Extract the (X, Y) coordinate from the center of the cell holding the provided text.  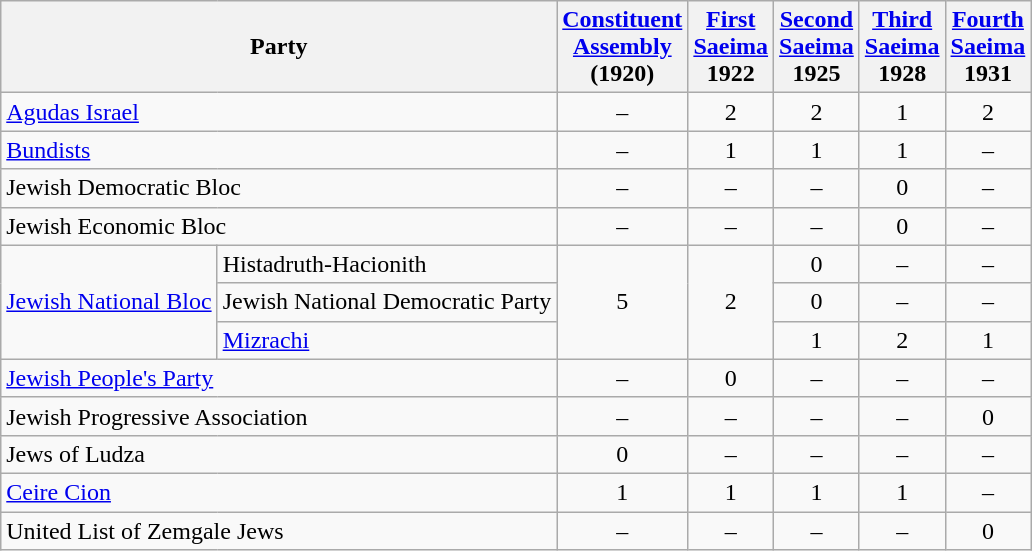
Mizrachi (387, 340)
Jewish Democratic Bloc (279, 188)
United List of Zemgale Jews (279, 531)
Jewish Progressive Association (279, 416)
ConstituentAssembly(1920) (622, 47)
Ceire Cion (279, 492)
FirstSaeima1922 (731, 47)
Bundists (279, 150)
Jews of Ludza (279, 454)
Jewish People's Party (279, 378)
5 (622, 302)
SecondSaeima1925 (817, 47)
ThirdSaeima1928 (902, 47)
Jewish National Bloc (109, 302)
Jewish National Democratic Party (387, 302)
Agudas Israel (279, 112)
Histadruth-Hacionith (387, 264)
FourthSaeima1931 (988, 47)
Jewish Economic Bloc (279, 226)
Party (279, 47)
